Return the [X, Y] coordinate for the center point of the cell that contains the specified text.  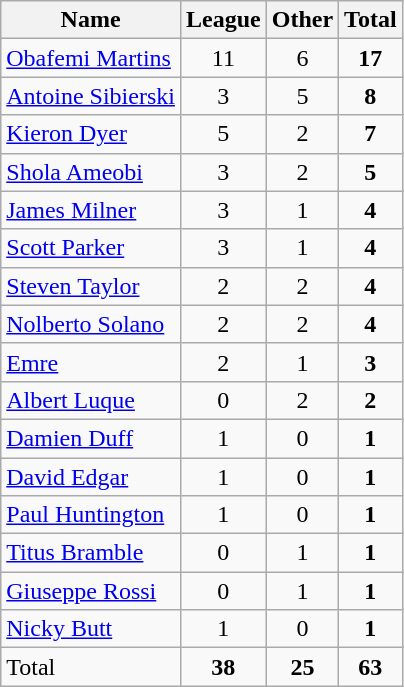
Name [91, 20]
Giuseppe Rossi [91, 591]
Titus Bramble [91, 553]
League [223, 20]
Nicky Butt [91, 629]
63 [371, 667]
11 [223, 58]
8 [371, 96]
Emre [91, 362]
James Milner [91, 210]
6 [302, 58]
Damien Duff [91, 438]
25 [302, 667]
Nolberto Solano [91, 324]
David Edgar [91, 477]
Albert Luque [91, 400]
17 [371, 58]
Other [302, 20]
38 [223, 667]
Antoine Sibierski [91, 96]
Shola Ameobi [91, 172]
7 [371, 134]
Paul Huntington [91, 515]
Obafemi Martins [91, 58]
Kieron Dyer [91, 134]
Scott Parker [91, 248]
Steven Taylor [91, 286]
